Capture the cell that displays the provided text and extract its (x, y) central coordinate. 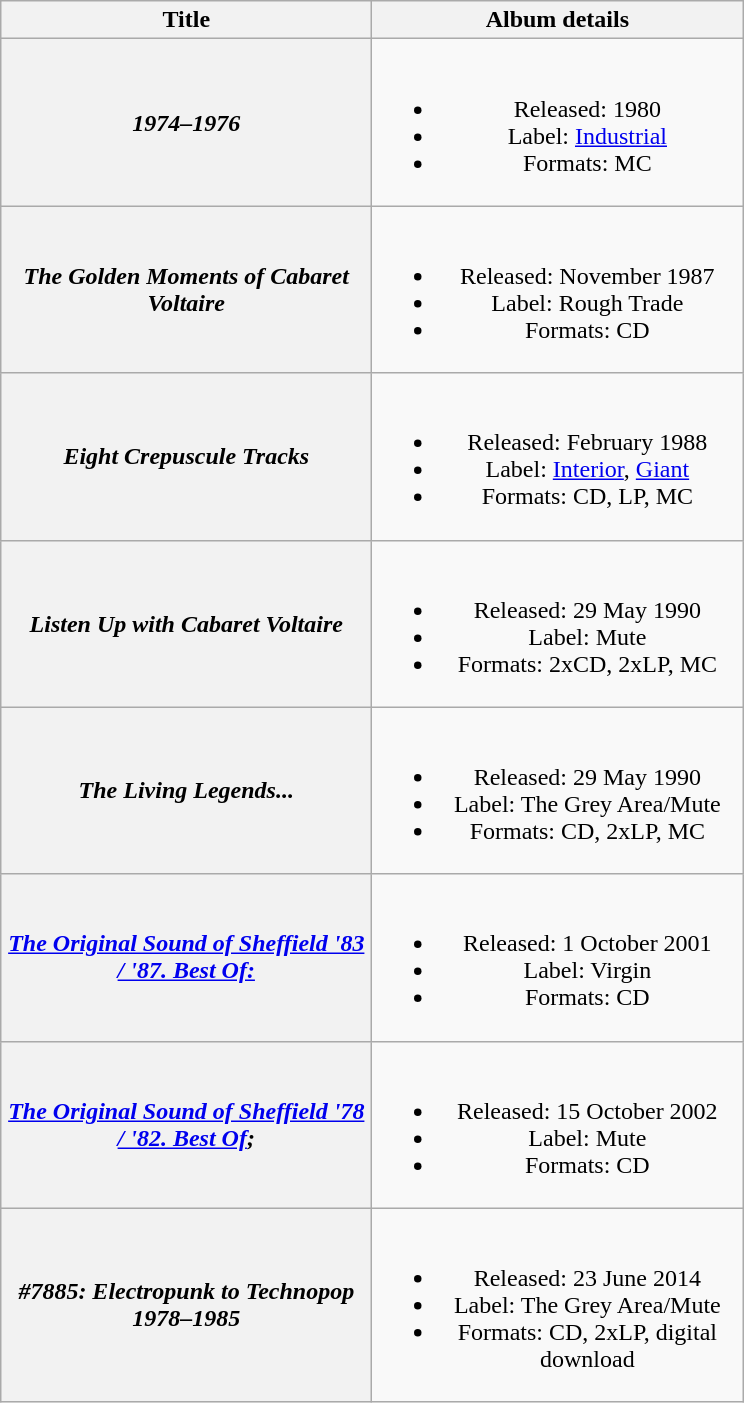
The Original Sound of Sheffield '78 / '82. Best Of; (186, 1124)
Released: November 1987Label: Rough TradeFormats: CD (558, 290)
Released: 1980Label: IndustrialFormats: MC (558, 122)
Released: 29 May 1990Label: MuteFormats: 2xCD, 2xLP, MC (558, 624)
The Golden Moments of Cabaret Voltaire (186, 290)
#7885: Electropunk to Technopop 1978–1985 (186, 1305)
Eight Crepuscule Tracks (186, 456)
Released: 29 May 1990Label: The Grey Area/MuteFormats: CD, 2xLP, MC (558, 790)
Released: February 1988Label: Interior, GiantFormats: CD, LP, MC (558, 456)
Album details (558, 20)
1974–1976 (186, 122)
Listen Up with Cabaret Voltaire (186, 624)
The Living Legends... (186, 790)
Released: 15 October 2002Label: MuteFormats: CD (558, 1124)
The Original Sound of Sheffield '83 / '87. Best Of: (186, 958)
Title (186, 20)
Released: 1 October 2001Label: VirginFormats: CD (558, 958)
Released: 23 June 2014Label: The Grey Area/MuteFormats: CD, 2xLP, digital download (558, 1305)
